Extract the (x, y) coordinate from the center of the cell holding the provided text.  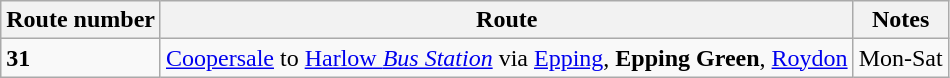
Coopersale to Harlow Bus Station via Epping, Epping Green, Roydon (506, 58)
Mon-Sat (900, 58)
Notes (900, 20)
31 (81, 58)
Route number (81, 20)
Route (506, 20)
